For the text-containing cell, return its midpoint in (x, y) coordinate format. 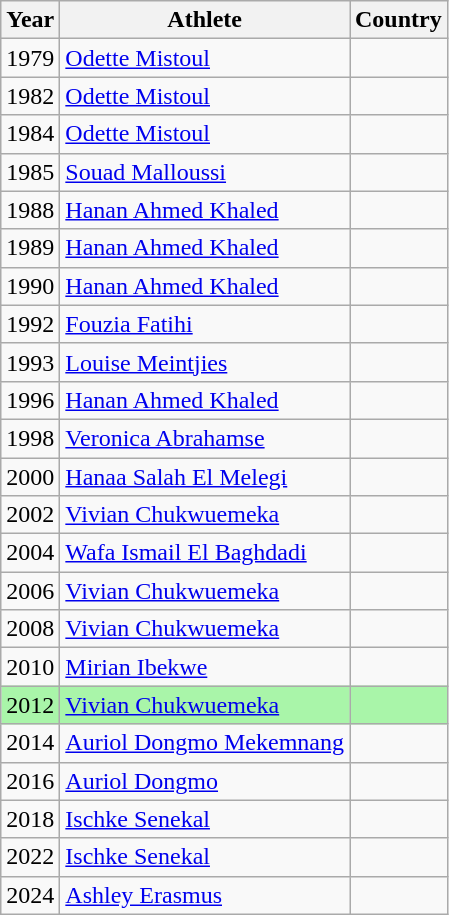
2016 (30, 781)
Hanaa Salah El Melegi (205, 477)
2022 (30, 857)
1985 (30, 172)
1990 (30, 286)
Souad Malloussi (205, 172)
Athlete (205, 20)
Louise Meintjies (205, 362)
2002 (30, 515)
2024 (30, 895)
1979 (30, 58)
2010 (30, 667)
Mirian Ibekwe (205, 667)
2008 (30, 629)
Country (399, 20)
Year (30, 20)
2000 (30, 477)
1988 (30, 210)
2004 (30, 553)
2014 (30, 743)
2012 (30, 705)
Fouzia Fatihi (205, 324)
1982 (30, 96)
Wafa Ismail El Baghdadi (205, 553)
1998 (30, 438)
1996 (30, 400)
Veronica Abrahamse (205, 438)
2018 (30, 819)
Auriol Dongmo (205, 781)
2006 (30, 591)
1984 (30, 134)
1992 (30, 324)
Ashley Erasmus (205, 895)
Auriol Dongmo Mekemnang (205, 743)
1993 (30, 362)
1989 (30, 248)
